Return (X, Y) of the center of cell containing provided text 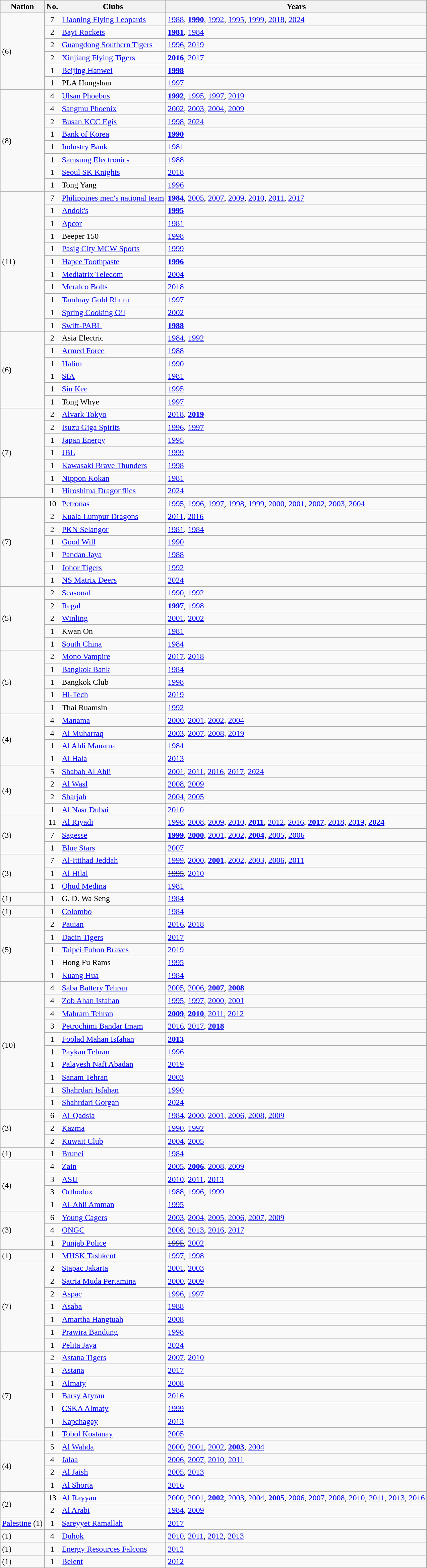
ASU (113, 1179)
2000, 2001, 2002, 2003, 2004 (296, 1447)
CSKA Almaty (113, 1409)
Tong Yang (113, 185)
South China (113, 644)
Clubs (113, 7)
2007, 2010 (296, 1357)
2003, 2004, 2005, 2006, 2007, 2009 (296, 1217)
G. D. Wa Seng (113, 899)
1999, 2000, 2001, 2002, 2003, 2006, 2011 (296, 861)
Johor Tigers (113, 568)
Beeper 150 (113, 236)
Petrochimi Bandar Imam (113, 1026)
Al Ahli Manama (113, 746)
Nippon Kokan (113, 478)
2016, 2017, 2018 (296, 1026)
2001, 2002 (296, 618)
Pauian (113, 924)
1995, 2010 (296, 873)
Orthodox (113, 1192)
Tong Whye (113, 402)
Zob Ahan Isfahan (113, 1001)
Sanam Tehran (113, 1077)
Kuala Lumpur Dragons (113, 516)
Seoul SK Knights (113, 172)
(10) (22, 1045)
Kawasaki Brave Thunders (113, 465)
Satria Muda Pertamina (113, 1281)
2016, 2018 (296, 924)
Blue Stars (113, 848)
10 (52, 504)
(2) (22, 1504)
(11) (22, 262)
Good Will (113, 542)
Colombo (113, 911)
Liaoning Flying Leopards (113, 19)
Belent (113, 1561)
Bangkok Bank (113, 669)
Pelita Jaya (113, 1345)
2003, 2007, 2008, 2019 (296, 733)
Shahrdari Gorgan (113, 1103)
Amartha Hangtuah (113, 1319)
Young Cagers (113, 1217)
Al Hilal (113, 873)
Hiroshima Dragonflies (113, 491)
2000, 2001, 2002, 2003, 2004, 2005, 2006, 2007, 2008, 2010, 2011, 2013, 2016 (296, 1498)
Samsung Electronics (113, 160)
Asaba (113, 1306)
2006, 2007, 2010, 2011 (296, 1460)
No. (52, 7)
2009, 2010, 2011, 2012 (296, 1014)
PLA Hongshan (113, 83)
2010, 2011, 2013 (296, 1179)
2001, 2003 (296, 1268)
Apcor (113, 223)
Winling (113, 618)
Kwan On (113, 631)
1996, 2019 (296, 45)
Sagesse (113, 835)
2002 (296, 312)
2005, 2013 (296, 1472)
Armed Force (113, 351)
Brunei (113, 1153)
Seasonal (113, 593)
Al Riyadi (113, 822)
Sharjah (113, 797)
Al Rayyan (113, 1498)
1988, 1990, 1992, 1995, 1999, 2018, 2024 (296, 19)
2007 (296, 848)
Al Muharraq (113, 733)
Al Shorta (113, 1485)
2017, 2018 (296, 657)
Kuwait Club (113, 1141)
Dacin Tigers (113, 937)
1988, 1996, 1999 (296, 1192)
Andok's (113, 211)
Saba Battery Tehran (113, 988)
ONGC (113, 1230)
Astana Tigers (113, 1357)
Thai Ruamsin (113, 707)
Mediatrix Telecom (113, 274)
2011, 2016 (296, 516)
Duhok (113, 1536)
Japan Energy (113, 440)
Al Hala (113, 758)
13 (52, 1498)
Bayi Rockets (113, 32)
Shahrdari Isfahan (113, 1090)
Mono Vampire (113, 657)
Al Jaish (113, 1472)
Sin Kee (113, 389)
Prawira Bandung (113, 1332)
2016, 2017 (296, 58)
NS Matrix Deers (113, 580)
Taipei Fubon Braves (113, 950)
1984, 2009 (296, 1510)
Industry Bank (113, 147)
Al Arabi (113, 1510)
Al Nasr Dubai (113, 810)
Tanduay Gold Rhum (113, 300)
Kapchagay (113, 1421)
2005 (296, 1434)
2001, 2011, 2016, 2017, 2024 (296, 771)
Swift-PABL (113, 325)
2008, 2009 (296, 784)
Shabab Al Ahli (113, 771)
Petronas (113, 504)
1995, 1997, 2000, 2001 (296, 1001)
JBL (113, 453)
Astana (113, 1370)
Tobol Kostanay (113, 1434)
2018, 2019 (296, 415)
1984, 2005, 2007, 2009, 2010, 2011, 2017 (296, 198)
Hapee Toothpaste (113, 262)
11 (52, 822)
Aspac (113, 1294)
2000, 2009 (296, 1281)
2000, 2001, 2002, 2004 (296, 720)
Regal (113, 606)
Manama (113, 720)
Spring Cooking Oil (113, 312)
Palayesh Naft Abadan (113, 1064)
1992, 1995, 1997, 2019 (296, 96)
Sangmu Phoenix (113, 108)
1984, 1992 (296, 338)
Almaty (113, 1383)
1998, 2008, 2009, 2010, 2011, 2012, 2016, 2017, 2018, 2019, 2024 (296, 822)
Philippines men's national team (113, 198)
2004 (296, 274)
Barsy Atyrau (113, 1396)
Al-Ittihad Jeddah (113, 861)
SIA (113, 376)
Beijing Hanwei (113, 70)
Bangkok Club (113, 682)
Al-Ahli Amman (113, 1205)
MHSK Tashkent (113, 1256)
Ohud Medina (113, 886)
Al Wahda (113, 1447)
2010 (296, 810)
Isuzu Giga Spirits (113, 427)
Pasig City MCW Sports (113, 249)
Mahram Tehran (113, 1014)
Stapac Jakarta (113, 1268)
Years (296, 7)
PKN Selangor (113, 529)
Busan KCC Egis (113, 121)
Xinjiang Flying Tigers (113, 58)
Foolad Mahan Isfahan (113, 1039)
Kazma (113, 1128)
Jalaa (113, 1460)
1998, 2024 (296, 121)
2005, 2006, 2008, 2009 (296, 1166)
Guangdong Southern Tigers (113, 45)
Paykan Tehran (113, 1052)
Alvark Tokyo (113, 415)
2002, 2003, 2004, 2009 (296, 108)
2003 (296, 1077)
2008, 2013, 2016, 2017 (296, 1230)
1995, 1996, 1997, 1998, 1999, 2000, 2001, 2002, 2003, 2004 (296, 504)
Halim (113, 363)
2005, 2006, 2007, 2008 (296, 988)
(8) (22, 140)
Zain (113, 1166)
Al-Qadsia (113, 1115)
Meralco Bolts (113, 287)
1984, 2000, 2001, 2006, 2008, 2009 (296, 1115)
Palestine (1) (22, 1523)
Asia Electric (113, 338)
Nation (22, 7)
2010, 2011, 2012, 2013 (296, 1536)
Hi-Tech (113, 695)
Energy Resources Falcons (113, 1549)
Punjab Police (113, 1243)
1999, 2000, 2001, 2002, 2004, 2005, 2006 (296, 835)
Ulsan Phoebus (113, 96)
1995, 2002 (296, 1243)
Bank of Korea (113, 134)
Hong Fu Rams (113, 962)
Sareyyet Ramallah (113, 1523)
Al Wasl (113, 784)
Pandan Jaya (113, 554)
Kuang Hua (113, 975)
